Pinpoint the cell where the given text exists, returning its [X, Y] midpoint coordinate. 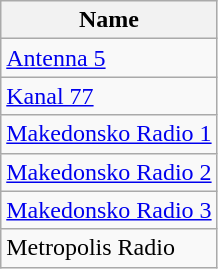
Kanal 77 [109, 96]
Name [109, 20]
Makedonsko Radio 2 [109, 172]
Makedonsko Radio 1 [109, 134]
Makedonsko Radio 3 [109, 210]
Antenna 5 [109, 58]
Metropolis Radio [109, 248]
